Pinpoint the cell where the given text exists, returning its (x, y) midpoint coordinate. 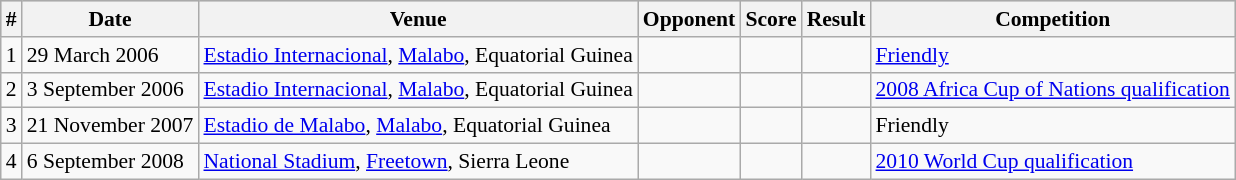
4 (12, 162)
Date (110, 19)
6 September 2008 (110, 162)
Estadio de Malabo, Malabo, Equatorial Guinea (418, 126)
Score (770, 19)
29 March 2006 (110, 55)
Opponent (690, 19)
3 September 2006 (110, 90)
2 (12, 90)
2010 World Cup qualification (1053, 162)
21 November 2007 (110, 126)
# (12, 19)
Result (836, 19)
2008 Africa Cup of Nations qualification (1053, 90)
1 (12, 55)
Venue (418, 19)
3 (12, 126)
Competition (1053, 19)
National Stadium, Freetown, Sierra Leone (418, 162)
